Pinpoint the cell where the given text exists, returning its (x, y) midpoint coordinate. 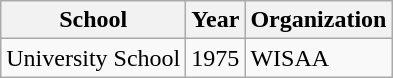
Organization (318, 20)
Year (216, 20)
School (94, 20)
WISAA (318, 58)
1975 (216, 58)
University School (94, 58)
